For the text-containing cell, return its midpoint in [x, y] coordinate format. 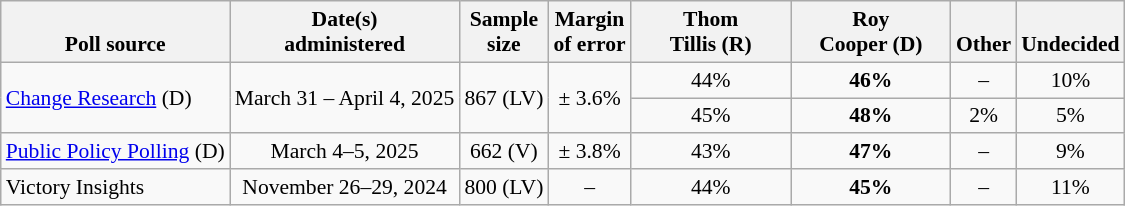
November 26–29, 2024 [345, 187]
10% [1070, 80]
800 (LV) [504, 187]
Marginof error [589, 32]
± 3.8% [589, 152]
Public Policy Polling (D) [116, 152]
March 4–5, 2025 [345, 152]
Undecided [1070, 32]
46% [871, 80]
Other [984, 32]
5% [1070, 116]
ThomTillis (R) [711, 32]
48% [871, 116]
662 (V) [504, 152]
Change Research (D) [116, 98]
47% [871, 152]
Victory Insights [116, 187]
RoyCooper (D) [871, 32]
Poll source [116, 32]
March 31 – April 4, 2025 [345, 98]
± 3.6% [589, 98]
Samplesize [504, 32]
Date(s)administered [345, 32]
9% [1070, 152]
2% [984, 116]
43% [711, 152]
867 (LV) [504, 98]
11% [1070, 187]
